Detect which cell encompasses the target text, then output its (x, y) center coordinate. 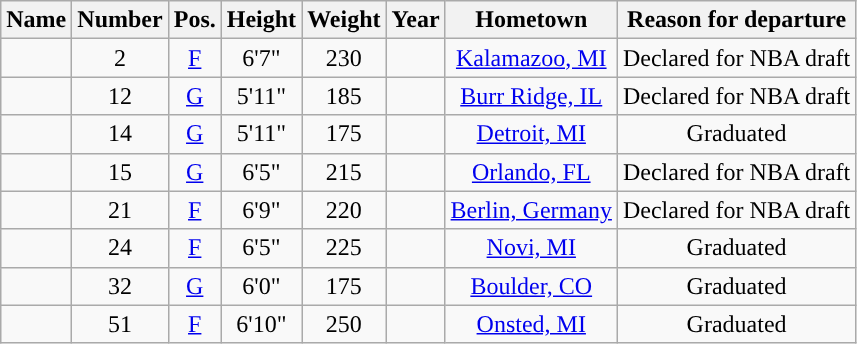
Berlin, Germany (531, 210)
Number (120, 20)
Year (416, 20)
Hometown (531, 20)
Novi, MI (531, 248)
Reason for departure (736, 20)
Detroit, MI (531, 134)
24 (120, 248)
15 (120, 172)
32 (120, 286)
14 (120, 134)
Pos. (194, 20)
220 (344, 210)
Weight (344, 20)
230 (344, 58)
6'9" (261, 210)
51 (120, 324)
6'0" (261, 286)
Onsted, MI (531, 324)
Boulder, CO (531, 286)
225 (344, 248)
250 (344, 324)
Burr Ridge, IL (531, 96)
12 (120, 96)
2 (120, 58)
Kalamazoo, MI (531, 58)
215 (344, 172)
6'10" (261, 324)
185 (344, 96)
Orlando, FL (531, 172)
Height (261, 20)
21 (120, 210)
6'7" (261, 58)
Name (36, 20)
